Find where the given text appears and provide that cell's center as (x, y) coordinate. 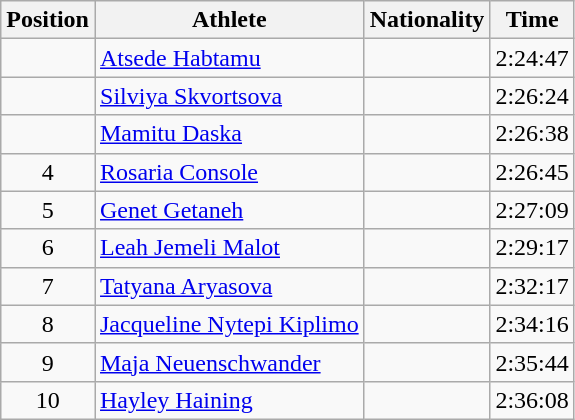
2:27:09 (532, 210)
2:36:08 (532, 400)
Athlete (229, 20)
2:24:47 (532, 58)
Position (48, 20)
2:26:45 (532, 172)
Tatyana Aryasova (229, 286)
Leah Jemeli Malot (229, 248)
Mamitu Daska (229, 134)
9 (48, 362)
2:29:17 (532, 248)
2:32:17 (532, 286)
8 (48, 324)
Hayley Haining (229, 400)
2:35:44 (532, 362)
6 (48, 248)
10 (48, 400)
Atsede Habtamu (229, 58)
Jacqueline Nytepi Kiplimo (229, 324)
Nationality (427, 20)
2:26:38 (532, 134)
2:34:16 (532, 324)
Maja Neuenschwander (229, 362)
Genet Getaneh (229, 210)
2:26:24 (532, 96)
4 (48, 172)
Time (532, 20)
Silviya Skvortsova (229, 96)
Rosaria Console (229, 172)
7 (48, 286)
5 (48, 210)
